Search for the cell housing the specified text and yield its (X, Y) center coordinate. 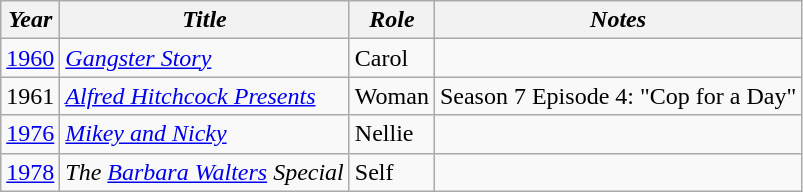
Gangster Story (205, 58)
1961 (30, 96)
Title (205, 20)
The Barbara Walters Special (205, 172)
Role (392, 20)
Alfred Hitchcock Presents (205, 96)
Year (30, 20)
1960 (30, 58)
Carol (392, 58)
Mikey and Nicky (205, 134)
Notes (618, 20)
1976 (30, 134)
Self (392, 172)
Nellie (392, 134)
1978 (30, 172)
Woman (392, 96)
Season 7 Episode 4: "Cop for a Day" (618, 96)
